Find where the given text appears and provide that cell's center as (x, y) coordinate. 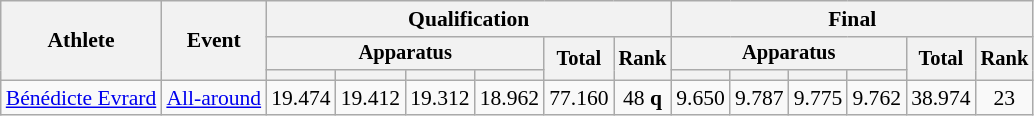
23 (1005, 98)
18.962 (510, 98)
Final (852, 19)
Event (214, 40)
Bénédicte Evrard (82, 98)
Qualification (468, 19)
9.787 (760, 98)
9.775 (818, 98)
19.474 (300, 98)
All-around (214, 98)
38.974 (940, 98)
9.650 (700, 98)
9.762 (876, 98)
19.312 (440, 98)
Athlete (82, 40)
77.160 (578, 98)
19.412 (370, 98)
48 q (643, 98)
